Output the (X, Y) coordinate of the center of the cell containing the given text.  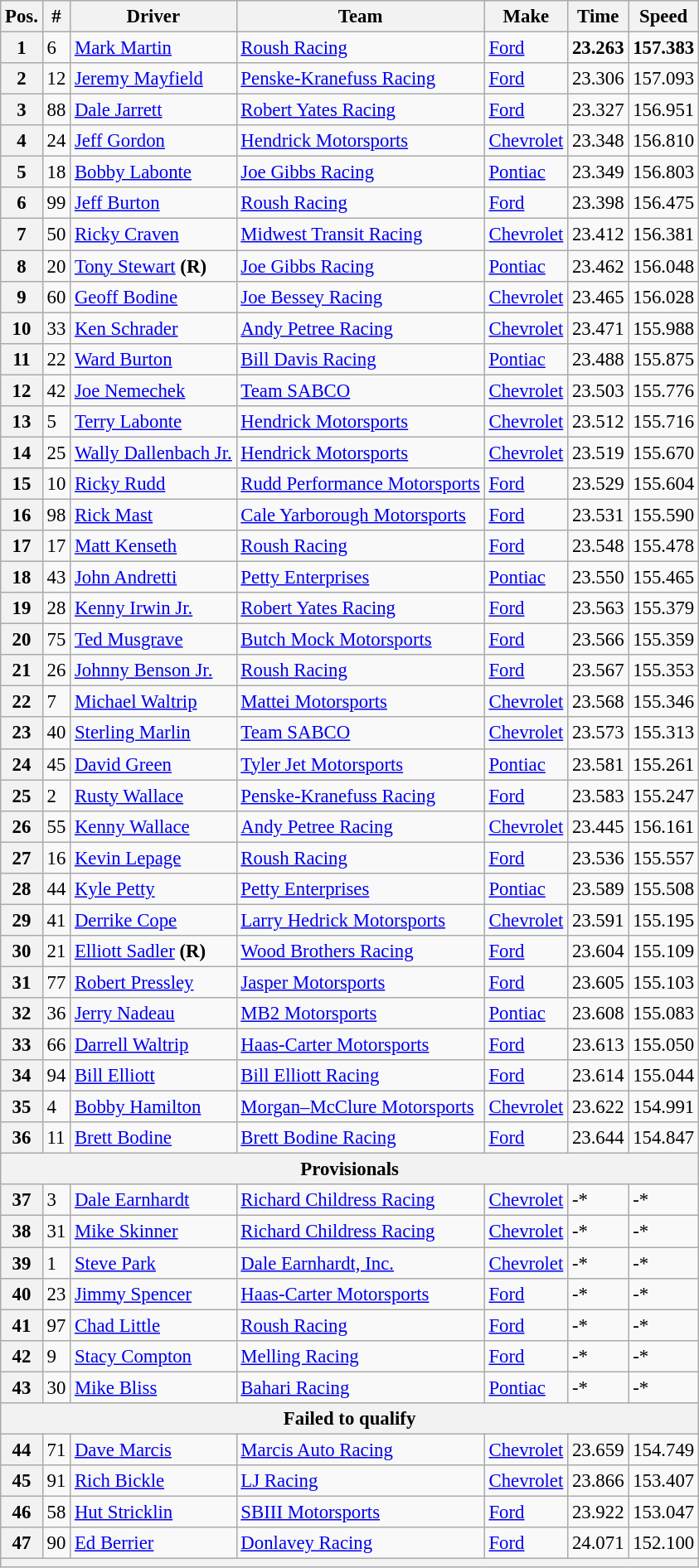
97 (56, 1325)
156.951 (663, 110)
156.048 (663, 266)
Dale Jarrett (153, 110)
34 (22, 1076)
Marcis Auto Racing (360, 1449)
Matt Kenseth (153, 546)
23.512 (599, 422)
32 (22, 1014)
27 (22, 858)
Larry Hedrick Motorsports (360, 920)
23.583 (599, 796)
David Green (153, 764)
155.247 (663, 796)
14 (22, 452)
23.589 (599, 889)
Johnny Benson Jr. (153, 670)
Donlavey Racing (360, 1543)
Wally Dallenbach Jr. (153, 452)
38 (22, 1232)
154.749 (663, 1449)
155.776 (663, 390)
155.083 (663, 1014)
23.644 (599, 1138)
Rudd Performance Motorsports (360, 484)
SBIII Motorsports (360, 1512)
Ricky Rudd (153, 484)
Pos. (22, 17)
Bahari Racing (360, 1387)
19 (22, 608)
156.161 (663, 826)
23.573 (599, 733)
29 (22, 920)
155.044 (663, 1076)
23.604 (599, 951)
Provisionals (350, 1169)
13 (22, 422)
23.536 (599, 858)
23.581 (599, 764)
23.568 (599, 702)
MB2 Motorsports (360, 1014)
Mike Skinner (153, 1232)
Wood Brothers Racing (360, 951)
8 (22, 266)
23.531 (599, 515)
50 (56, 235)
155.261 (663, 764)
37 (22, 1201)
LJ Racing (360, 1481)
23.306 (599, 79)
Brett Bodine (153, 1138)
Jeff Burton (153, 203)
Ken Schrader (153, 328)
Rusty Wallace (153, 796)
Dale Earnhardt, Inc. (360, 1263)
152.100 (663, 1543)
155.716 (663, 422)
55 (56, 826)
154.991 (663, 1107)
Cale Yarborough Motorsports (360, 515)
23.445 (599, 826)
88 (56, 110)
Tony Stewart (R) (153, 266)
23.614 (599, 1076)
Failed to qualify (350, 1419)
23.922 (599, 1512)
23.348 (599, 141)
Brett Bodine Racing (360, 1138)
Jimmy Spencer (153, 1294)
47 (22, 1543)
Jeremy Mayfield (153, 79)
23.608 (599, 1014)
155.508 (663, 889)
60 (56, 297)
Speed (663, 17)
155.195 (663, 920)
23.550 (599, 578)
Joe Bessey Racing (360, 297)
155.346 (663, 702)
75 (56, 640)
155.875 (663, 359)
155.478 (663, 546)
155.359 (663, 640)
23.605 (599, 982)
155.604 (663, 484)
153.047 (663, 1512)
Terry Labonte (153, 422)
156.810 (663, 141)
Bobby Hamilton (153, 1107)
35 (22, 1107)
23.398 (599, 203)
Mark Martin (153, 48)
Derrike Cope (153, 920)
Ted Musgrave (153, 640)
Steve Park (153, 1263)
154.847 (663, 1138)
23.465 (599, 297)
156.028 (663, 297)
Bill Davis Racing (360, 359)
24.071 (599, 1543)
23.519 (599, 452)
23.488 (599, 359)
15 (22, 484)
Morgan–McClure Motorsports (360, 1107)
155.313 (663, 733)
23.471 (599, 328)
71 (56, 1449)
153.407 (663, 1481)
Kenny Wallace (153, 826)
John Andretti (153, 578)
23.622 (599, 1107)
Ward Burton (153, 359)
Bobby Labonte (153, 172)
46 (22, 1512)
Kenny Irwin Jr. (153, 608)
23.548 (599, 546)
Michael Waltrip (153, 702)
23.462 (599, 266)
Sterling Marlin (153, 733)
Driver (153, 17)
66 (56, 1045)
58 (56, 1512)
156.803 (663, 172)
23.613 (599, 1045)
99 (56, 203)
Butch Mock Motorsports (360, 640)
Jasper Motorsports (360, 982)
Mattei Motorsports (360, 702)
Mike Bliss (153, 1387)
Dale Earnhardt (153, 1201)
Time (599, 17)
Darrell Waltrip (153, 1045)
23.591 (599, 920)
Hut Stricklin (153, 1512)
Stacy Compton (153, 1356)
Kevin Lepage (153, 858)
23.563 (599, 608)
155.465 (663, 578)
Jerry Nadeau (153, 1014)
155.670 (663, 452)
157.383 (663, 48)
23.503 (599, 390)
23.412 (599, 235)
Team (360, 17)
90 (56, 1543)
Bill Elliott Racing (360, 1076)
94 (56, 1076)
Jeff Gordon (153, 141)
77 (56, 982)
Ed Berrier (153, 1543)
Robert Pressley (153, 982)
23.866 (599, 1481)
23.567 (599, 670)
23.349 (599, 172)
Make (526, 17)
98 (56, 515)
23.263 (599, 48)
23.659 (599, 1449)
155.103 (663, 982)
Tyler Jet Motorsports (360, 764)
# (56, 17)
Bill Elliott (153, 1076)
23.566 (599, 640)
Joe Nemechek (153, 390)
155.590 (663, 515)
23.327 (599, 110)
Geoff Bodine (153, 297)
155.988 (663, 328)
156.381 (663, 235)
Rich Bickle (153, 1481)
155.379 (663, 608)
Elliott Sadler (R) (153, 951)
155.109 (663, 951)
91 (56, 1481)
Dave Marcis (153, 1449)
155.557 (663, 858)
Kyle Petty (153, 889)
Ricky Craven (153, 235)
Midwest Transit Racing (360, 235)
23.529 (599, 484)
157.093 (663, 79)
39 (22, 1263)
Melling Racing (360, 1356)
156.475 (663, 203)
Rick Mast (153, 515)
155.050 (663, 1045)
Chad Little (153, 1325)
155.353 (663, 670)
